For the text-containing cell, return its midpoint in [X, Y] coordinate format. 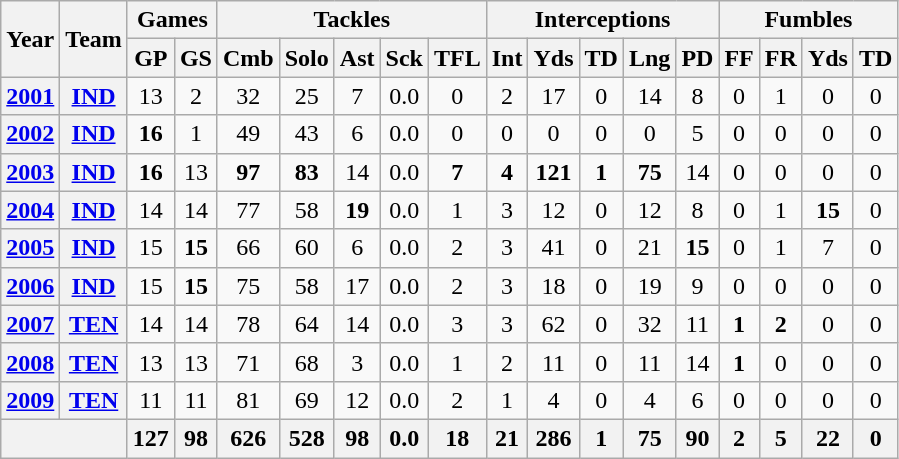
Year [30, 39]
2003 [30, 172]
2006 [30, 286]
81 [248, 400]
121 [554, 172]
Sck [404, 58]
25 [306, 96]
GS [196, 58]
FR [780, 58]
2002 [30, 134]
2004 [30, 210]
Ast [357, 58]
Solo [306, 58]
2005 [30, 248]
286 [554, 438]
69 [306, 400]
528 [306, 438]
97 [248, 172]
60 [306, 248]
71 [248, 362]
Team [94, 39]
Games [172, 20]
22 [828, 438]
Int [507, 58]
TFL [457, 58]
43 [306, 134]
68 [306, 362]
2001 [30, 96]
2007 [30, 324]
127 [150, 438]
FF [739, 58]
GP [150, 58]
2009 [30, 400]
Lng [649, 58]
41 [554, 248]
Fumbles [808, 20]
Cmb [248, 58]
62 [554, 324]
2008 [30, 362]
78 [248, 324]
Tackles [352, 20]
9 [698, 286]
66 [248, 248]
77 [248, 210]
Interceptions [602, 20]
626 [248, 438]
90 [698, 438]
49 [248, 134]
64 [306, 324]
PD [698, 58]
83 [306, 172]
